From the cell containing the given text, extract its center point as [x, y] coordinate. 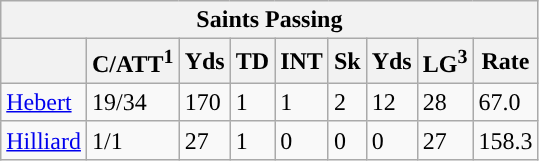
Saints Passing [270, 20]
170 [204, 102]
1/1 [132, 140]
Rate [506, 62]
2 [347, 102]
TD [252, 62]
LG3 [445, 62]
Hilliard [44, 140]
12 [392, 102]
19/34 [132, 102]
INT [302, 62]
Sk [347, 62]
28 [445, 102]
67.0 [506, 102]
C/ATT1 [132, 62]
158.3 [506, 140]
Hebert [44, 102]
